Provide the [x, y] coordinate of the cell's center where the given text is located.  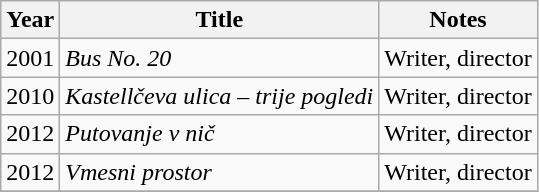
Kastellčeva ulica – trije pogledi [220, 96]
2001 [30, 58]
Year [30, 20]
Putovanje v nič [220, 134]
Bus No. 20 [220, 58]
2010 [30, 96]
Vmesni prostor [220, 172]
Title [220, 20]
Notes [458, 20]
